Provide the (x, y) coordinate of the cell's center where the given text is located.  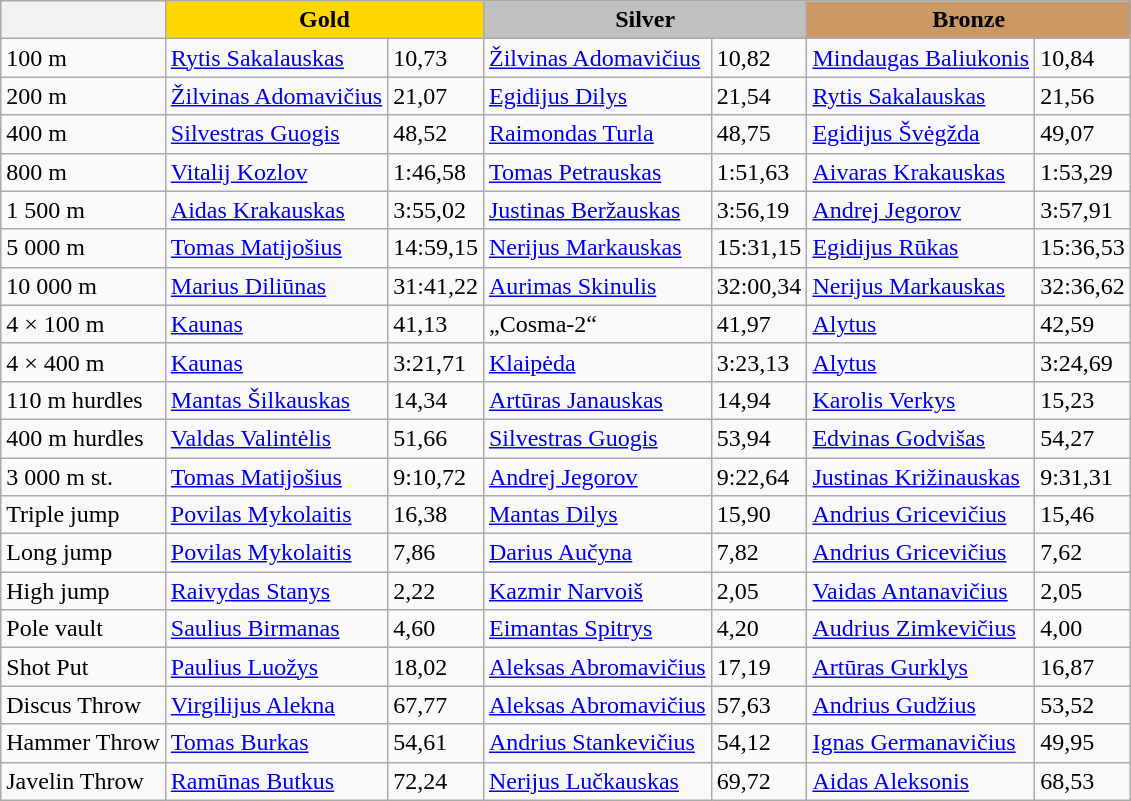
Pole vault (84, 629)
400 m hurdles (84, 438)
10,82 (759, 58)
Paulius Luožys (276, 667)
Raimondas Turla (597, 134)
„Cosma-2“ (597, 324)
41,97 (759, 324)
Valdas Valintėlis (276, 438)
49,07 (1083, 134)
48,75 (759, 134)
Audrius Zimkevičius (921, 629)
Aivaras Krakauskas (921, 172)
Darius Aučyna (597, 553)
Egidijus Švėgžda (921, 134)
32:36,62 (1083, 286)
15,46 (1083, 515)
Eimantas Spitrys (597, 629)
21,07 (436, 96)
Andrius Gudžius (921, 705)
Tomas Petrauskas (597, 172)
1:46,58 (436, 172)
Artūras Gurklys (921, 667)
Shot Put (84, 667)
7,62 (1083, 553)
51,66 (436, 438)
16,38 (436, 515)
Egidijus Dilys (597, 96)
9:31,31 (1083, 477)
10 000 m (84, 286)
Aurimas Skinulis (597, 286)
54,27 (1083, 438)
Triple jump (84, 515)
7,86 (436, 553)
15,23 (1083, 400)
53,94 (759, 438)
100 m (84, 58)
10,84 (1083, 58)
68,53 (1083, 781)
53,52 (1083, 705)
Mantas Šilkauskas (276, 400)
Marius Diliūnas (276, 286)
54,61 (436, 743)
3:23,13 (759, 362)
1:51,63 (759, 172)
Silver (644, 20)
9:10,72 (436, 477)
4,60 (436, 629)
3:56,19 (759, 210)
14,94 (759, 400)
Tomas Burkas (276, 743)
Aidas Krakauskas (276, 210)
Virgilijus Alekna (276, 705)
3:24,69 (1083, 362)
48,52 (436, 134)
69,72 (759, 781)
Ramūnas Butkus (276, 781)
200 m (84, 96)
67,77 (436, 705)
Vaidas Antanavičius (921, 591)
Artūras Janauskas (597, 400)
15:36,53 (1083, 248)
41,13 (436, 324)
42,59 (1083, 324)
32:00,34 (759, 286)
10,73 (436, 58)
16,87 (1083, 667)
5 000 m (84, 248)
Kazmir Narvoiš (597, 591)
18,02 (436, 667)
15:31,15 (759, 248)
2,22 (436, 591)
15,90 (759, 515)
21,56 (1083, 96)
Ignas Germanavičius (921, 743)
Bronze (968, 20)
400 m (84, 134)
Andrius Stankevičius (597, 743)
Aidas Aleksonis (921, 781)
9:22,64 (759, 477)
4 × 400 m (84, 362)
4,20 (759, 629)
Mantas Dilys (597, 515)
Javelin Throw (84, 781)
Nerijus Lučkauskas (597, 781)
57,63 (759, 705)
3:21,71 (436, 362)
Vitalij Kozlov (276, 172)
Long jump (84, 553)
Raivydas Stanys (276, 591)
Klaipėda (597, 362)
Karolis Verkys (921, 400)
High jump (84, 591)
3:57,91 (1083, 210)
Discus Throw (84, 705)
110 m hurdles (84, 400)
800 m (84, 172)
3 000 m st. (84, 477)
Saulius Birmanas (276, 629)
1:53,29 (1083, 172)
7,82 (759, 553)
4 × 100 m (84, 324)
Mindaugas Baliukonis (921, 58)
31:41,22 (436, 286)
14,34 (436, 400)
Gold (324, 20)
54,12 (759, 743)
4,00 (1083, 629)
72,24 (436, 781)
Edvinas Godvišas (921, 438)
Egidijus Rūkas (921, 248)
3:55,02 (436, 210)
14:59,15 (436, 248)
Justinas Beržauskas (597, 210)
49,95 (1083, 743)
21,54 (759, 96)
1 500 m (84, 210)
Justinas Križinauskas (921, 477)
Hammer Throw (84, 743)
17,19 (759, 667)
